Search for the cell housing the specified text and yield its [x, y] center coordinate. 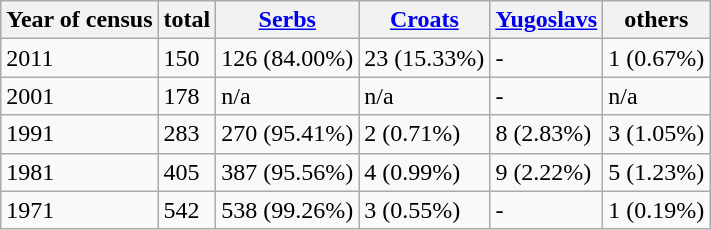
Croats [424, 20]
3 (1.05%) [656, 134]
150 [187, 58]
2001 [80, 96]
5 (1.23%) [656, 172]
23 (15.33%) [424, 58]
1 (0.19%) [656, 210]
4 (0.99%) [424, 172]
2 (0.71%) [424, 134]
538 (99.26%) [288, 210]
9 (2.22%) [546, 172]
283 [187, 134]
Year of census [80, 20]
3 (0.55%) [424, 210]
total [187, 20]
270 (95.41%) [288, 134]
387 (95.56%) [288, 172]
Yugoslavs [546, 20]
1 (0.67%) [656, 58]
405 [187, 172]
8 (2.83%) [546, 134]
2011 [80, 58]
Serbs [288, 20]
542 [187, 210]
178 [187, 96]
1971 [80, 210]
1991 [80, 134]
others [656, 20]
126 (84.00%) [288, 58]
1981 [80, 172]
